Return the (X, Y) coordinate for the center point of the cell that contains the specified text.  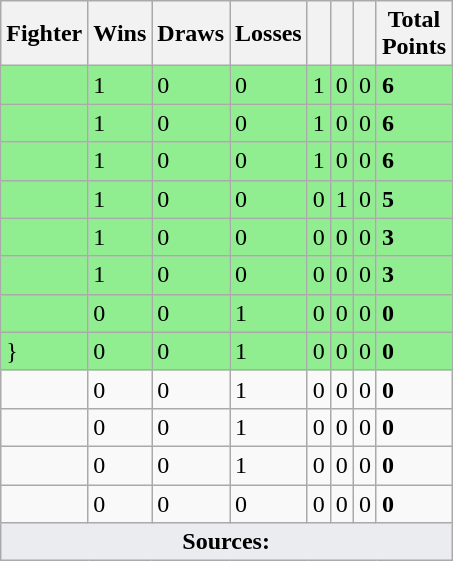
5 (414, 199)
Sources: (226, 542)
Total Points (414, 34)
Draws (191, 34)
Wins (120, 34)
Fighter (44, 34)
} (44, 351)
Losses (269, 34)
